Locate the cell with the specified text and output its [x, y] center coordinate. 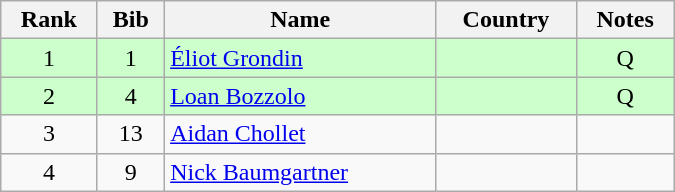
Country [506, 20]
3 [49, 134]
Éliot Grondin [300, 58]
Name [300, 20]
Bib [131, 20]
13 [131, 134]
2 [49, 96]
Rank [49, 20]
Aidan Chollet [300, 134]
Loan Bozzolo [300, 96]
Nick Baumgartner [300, 172]
9 [131, 172]
Notes [625, 20]
